From the cell containing the given text, extract its center point as (X, Y) coordinate. 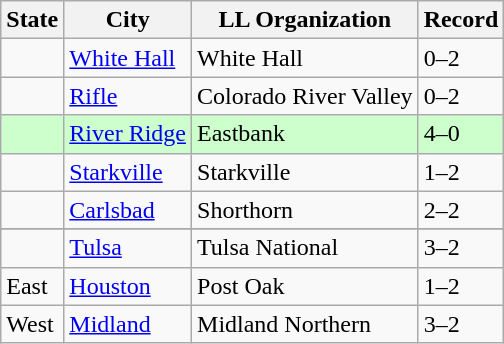
Post Oak (306, 286)
Midland (128, 324)
River Ridge (128, 134)
City (128, 20)
East (32, 286)
Tulsa (128, 248)
State (32, 20)
Record (461, 20)
Carlsbad (128, 210)
2–2 (461, 210)
4–0 (461, 134)
Tulsa National (306, 248)
Houston (128, 286)
Eastbank (306, 134)
Colorado River Valley (306, 96)
Rifle (128, 96)
LL Organization (306, 20)
Shorthorn (306, 210)
West (32, 324)
Midland Northern (306, 324)
